Provide the (X, Y) coordinate of the cell's center where the given text is located.  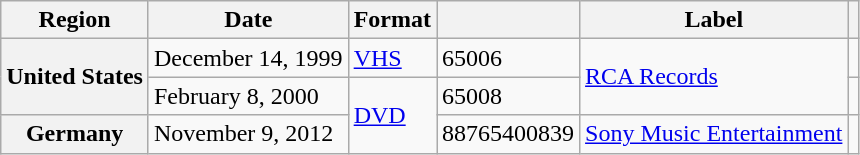
DVD (392, 115)
November 9, 2012 (248, 134)
Germany (75, 134)
Date (248, 20)
65008 (508, 96)
Sony Music Entertainment (714, 134)
VHS (392, 58)
December 14, 1999 (248, 58)
88765400839 (508, 134)
United States (75, 77)
RCA Records (714, 77)
65006 (508, 58)
Format (392, 20)
Region (75, 20)
February 8, 2000 (248, 96)
Label (714, 20)
